Scan for the cell matching the given text and deliver its (x, y) coordinate at center. 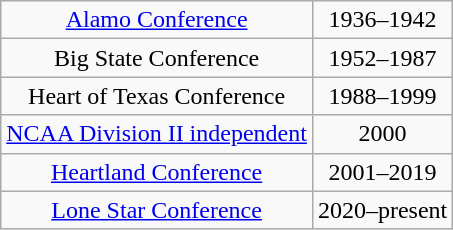
2020–present (382, 210)
Heartland Conference (157, 172)
1952–1987 (382, 58)
Alamo Conference (157, 20)
Big State Conference (157, 58)
2000 (382, 134)
1936–1942 (382, 20)
NCAA Division II independent (157, 134)
Heart of Texas Conference (157, 96)
Lone Star Conference (157, 210)
2001–2019 (382, 172)
1988–1999 (382, 96)
